Find where the given text appears and provide that cell's center as (x, y) coordinate. 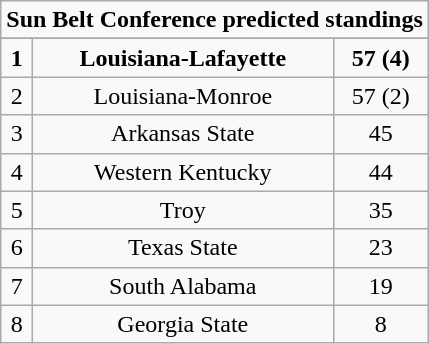
Louisiana-Monroe (183, 96)
57 (4) (380, 58)
Sun Belt Conference predicted standings (215, 20)
5 (17, 210)
35 (380, 210)
19 (380, 286)
1 (17, 58)
7 (17, 286)
Georgia State (183, 324)
Texas State (183, 248)
6 (17, 248)
Arkansas State (183, 134)
23 (380, 248)
Western Kentucky (183, 172)
South Alabama (183, 286)
57 (2) (380, 96)
3 (17, 134)
4 (17, 172)
Troy (183, 210)
45 (380, 134)
2 (17, 96)
44 (380, 172)
Louisiana-Lafayette (183, 58)
